For the text-containing cell, return its midpoint in [X, Y] coordinate format. 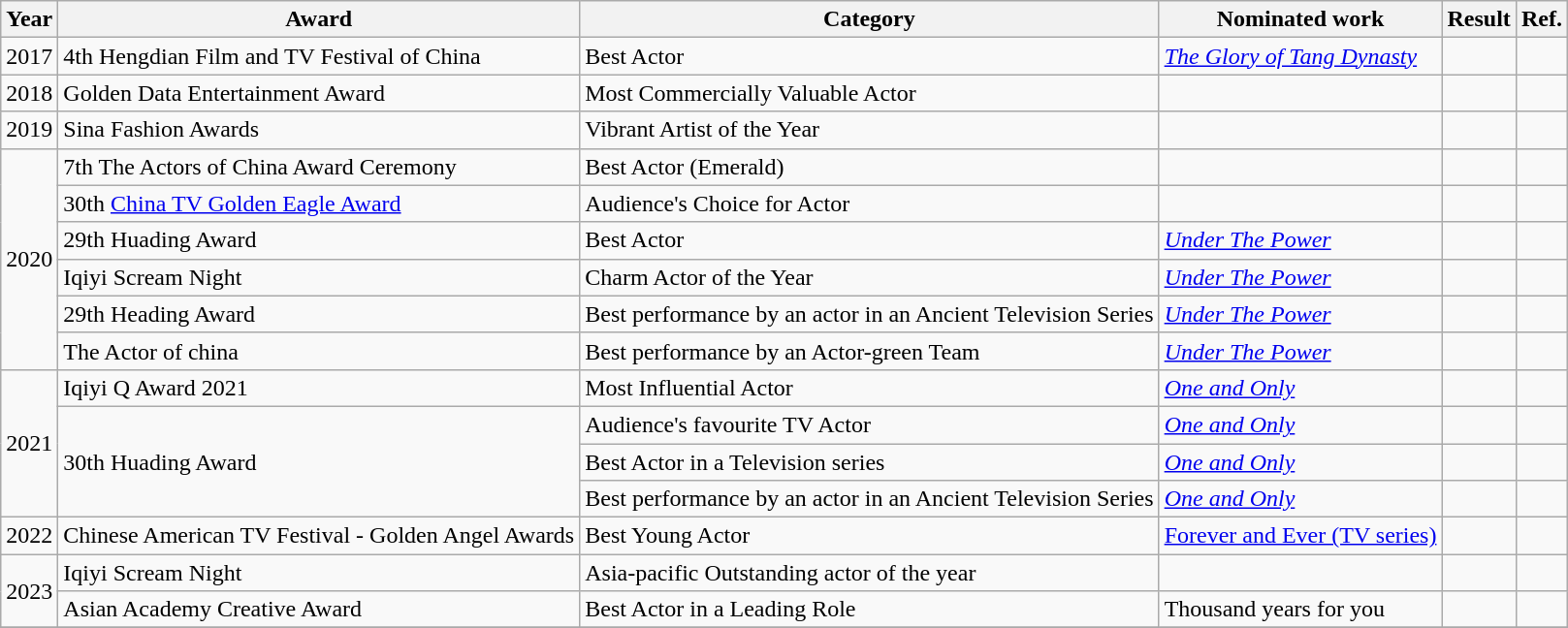
30th Huading Award [319, 461]
Best performance by an Actor-green Team [869, 351]
Most Influential Actor [869, 388]
Vibrant Artist of the Year [869, 130]
7th The Actors of China Award Ceremony [319, 167]
Best Actor in a Television series [869, 462]
2020 [29, 259]
Golden Data Entertainment Award [319, 93]
Best Actor in a Leading Role [869, 610]
The Actor of china [319, 351]
Best Young Actor [869, 536]
29th Huading Award [319, 240]
Thousand years for you [1300, 610]
Charm Actor of the Year [869, 277]
Award [319, 19]
Nominated work [1300, 19]
Category [869, 19]
The Glory of Tang Dynasty [1300, 56]
Forever and Ever (TV series) [1300, 536]
2022 [29, 536]
2017 [29, 56]
Asian Academy Creative Award [319, 610]
29th Heading Award [319, 314]
Result [1479, 19]
2021 [29, 443]
Chinese American TV Festival - Golden Angel Awards [319, 536]
2019 [29, 130]
Year [29, 19]
Iqiyi Q Award 2021 [319, 388]
Audience's favourite TV Actor [869, 424]
2023 [29, 591]
Sina Fashion Awards [319, 130]
Asia-pacific Outstanding actor of the year [869, 573]
4th Hengdian Film and TV Festival of China [319, 56]
2018 [29, 93]
Ref. [1542, 19]
Audience's Choice for Actor [869, 204]
30th China TV Golden Eagle Award [319, 204]
Best Actor (Emerald) [869, 167]
Most Commercially Valuable Actor [869, 93]
